Identify which cell holds the provided text, then report its (x, y) central coordinate. 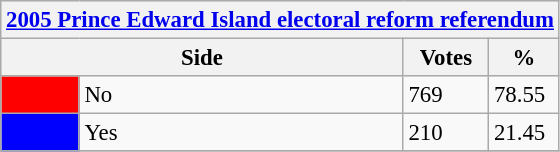
21.45 (524, 133)
210 (446, 133)
769 (446, 95)
Side (202, 58)
78.55 (524, 95)
Yes (241, 133)
2005 Prince Edward Island electoral reform referendum (280, 20)
Votes (446, 58)
% (524, 58)
No (241, 95)
